Scan for the cell matching the given text and deliver its [X, Y] coordinate at center. 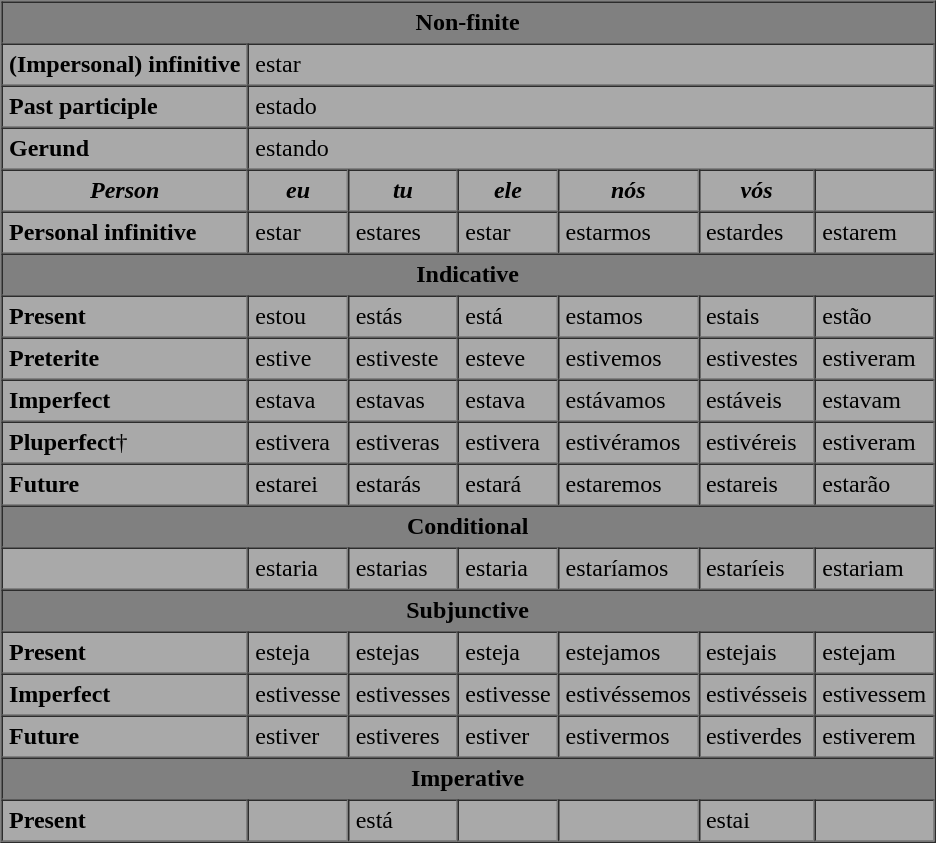
estarem [874, 233]
estariam [874, 569]
estarias [403, 569]
estáveis [756, 401]
estará [508, 485]
Past participle [125, 107]
estivéssemos [628, 695]
estive [298, 359]
estares [403, 233]
estarão [874, 485]
estávamos [628, 401]
Imperative [468, 779]
estejas [403, 653]
estarás [403, 485]
estavas [403, 401]
estamos [628, 317]
estado [591, 107]
estando [591, 149]
estaríamos [628, 569]
Preterite [125, 359]
estou [298, 317]
Gerund [125, 149]
(Impersonal) infinitive [125, 65]
estiverem [874, 737]
estiveras [403, 443]
estiveste [403, 359]
tu [403, 191]
estavam [874, 401]
ele [508, 191]
Subjunctive [468, 611]
estão [874, 317]
estaremos [628, 485]
estai [756, 821]
estivésseis [756, 695]
nós [628, 191]
estivéreis [756, 443]
estivessem [874, 695]
Pluperfect† [125, 443]
estejam [874, 653]
estiverdes [756, 737]
estarei [298, 485]
estejais [756, 653]
estivesses [403, 695]
estiveres [403, 737]
Indicative [468, 275]
estivestes [756, 359]
estivemos [628, 359]
estais [756, 317]
estarmos [628, 233]
estareis [756, 485]
Person [125, 191]
estivéramos [628, 443]
estivermos [628, 737]
Conditional [468, 527]
estardes [756, 233]
estás [403, 317]
Personal infinitive [125, 233]
estejamos [628, 653]
Non-finite [468, 23]
eu [298, 191]
esteve [508, 359]
estaríeis [756, 569]
vós [756, 191]
